Detect which cell encompasses the target text, then output its [x, y] center coordinate. 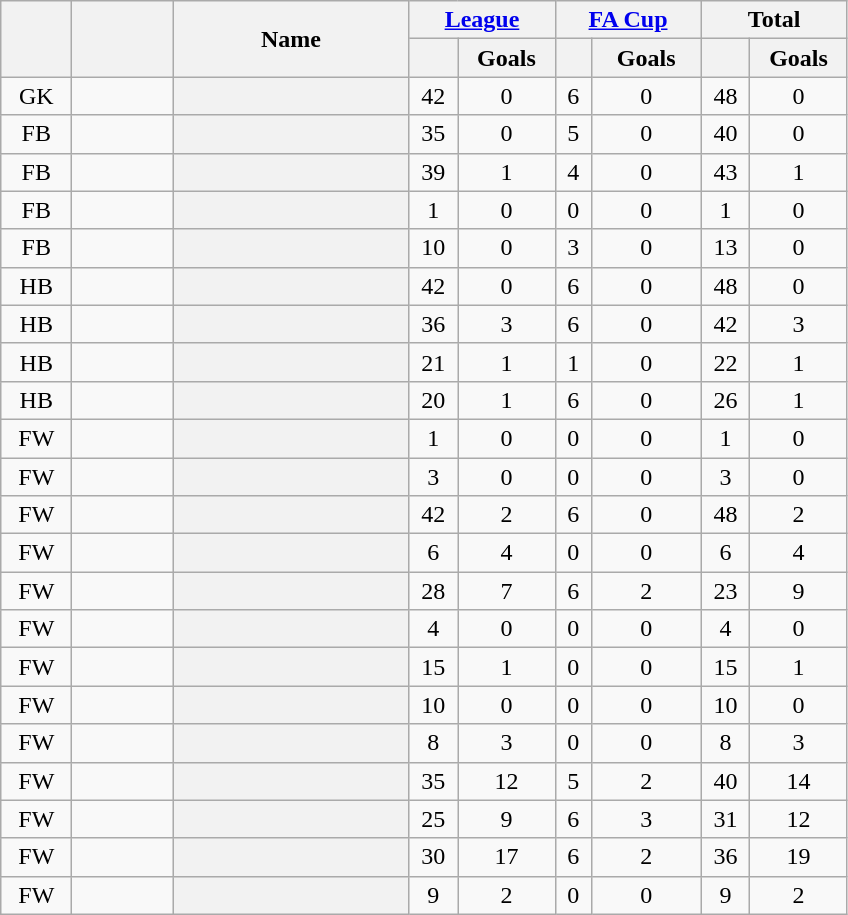
26 [726, 400]
25 [434, 819]
39 [434, 172]
28 [434, 591]
14 [798, 781]
Name [291, 39]
17 [506, 857]
43 [726, 172]
Total [774, 20]
21 [434, 362]
GK [36, 96]
7 [506, 591]
23 [726, 591]
League [482, 20]
31 [726, 819]
22 [726, 362]
30 [434, 857]
13 [726, 248]
19 [798, 857]
20 [434, 400]
FA Cup [628, 20]
